Detect which cell encompasses the target text, then output its (X, Y) center coordinate. 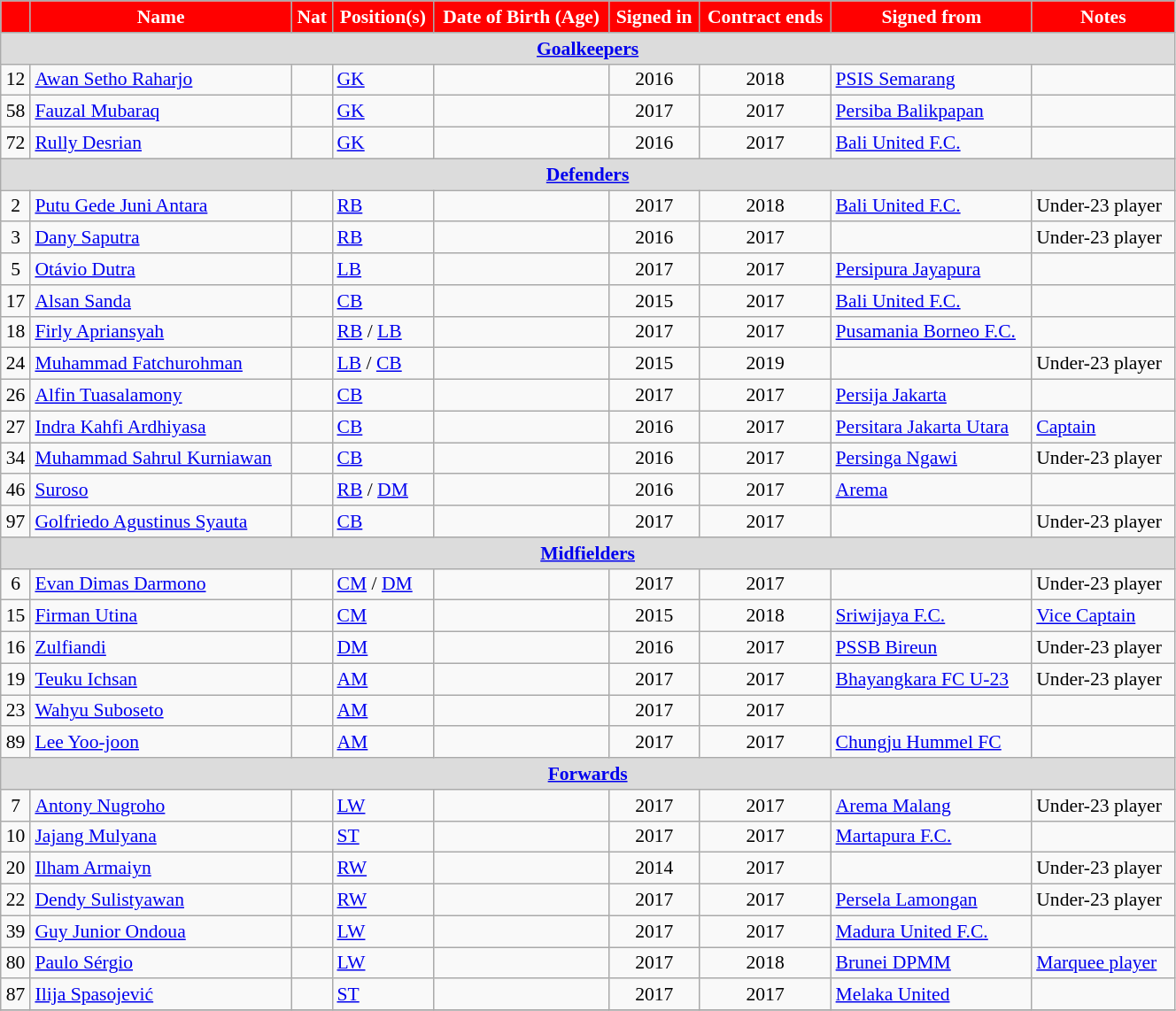
Awan Setho Raharjo (161, 80)
Muhammad Sahrul Kurniawan (161, 459)
Persitara Jakarta Utara (932, 427)
19 (16, 679)
Evan Dimas Darmono (161, 584)
Midfielders (588, 553)
Golfriedo Agustinus Syauta (161, 521)
LB / CB (383, 364)
Signed in (654, 17)
87 (16, 995)
39 (16, 931)
80 (16, 963)
20 (16, 868)
Rully Desrian (161, 143)
89 (16, 743)
Goalkeepers (588, 49)
Lee Yoo-joon (161, 743)
16 (16, 648)
RB / DM (383, 490)
Arema (932, 490)
18 (16, 332)
Defenders (588, 174)
6 (16, 584)
97 (16, 521)
Suroso (161, 490)
Captain (1103, 427)
Paulo Sérgio (161, 963)
Pusamania Borneo F.C. (932, 332)
Alfin Tuasalamony (161, 396)
Zulfiandi (161, 648)
15 (16, 616)
Marquee player (1103, 963)
Persiba Balikpapan (932, 112)
Ilija Spasojević (161, 995)
Signed from (932, 17)
Position(s) (383, 17)
7 (16, 806)
23 (16, 711)
72 (16, 143)
PSSB Bireun (932, 648)
Otávio Dutra (161, 269)
17 (16, 301)
10 (16, 837)
Nat (312, 17)
Guy Junior Ondoua (161, 931)
DM (383, 648)
Sriwijaya F.C. (932, 616)
PSIS Semarang (932, 80)
24 (16, 364)
Muhammad Fatchurohman (161, 364)
Firly Apriansyah (161, 332)
12 (16, 80)
Persija Jakarta (932, 396)
Antony Nugroho (161, 806)
Chungju Hummel FC (932, 743)
Notes (1103, 17)
34 (16, 459)
Alsan Sanda (161, 301)
Melaka United (932, 995)
Persipura Jayapura (932, 269)
Brunei DPMM (932, 963)
58 (16, 112)
CM / DM (383, 584)
Persinga Ngawi (932, 459)
Putu Gede Juni Antara (161, 206)
3 (16, 238)
26 (16, 396)
RB / LB (383, 332)
Bhayangkara FC U-23 (932, 679)
Teuku Ichsan (161, 679)
Martapura F.C. (932, 837)
Indra Kahfi Ardhiyasa (161, 427)
Forwards (588, 774)
LB (383, 269)
Fauzal Mubaraq (161, 112)
Name (161, 17)
Firman Utina (161, 616)
Persela Lamongan (932, 900)
5 (16, 269)
Dendy Sulistyawan (161, 900)
Wahyu Suboseto (161, 711)
Madura United F.C. (932, 931)
Ilham Armaiyn (161, 868)
2 (16, 206)
CM (383, 616)
22 (16, 900)
27 (16, 427)
Vice Captain (1103, 616)
2019 (765, 364)
Dany Saputra (161, 238)
Jajang Mulyana (161, 837)
46 (16, 490)
Arema Malang (932, 806)
Contract ends (765, 17)
2014 (654, 868)
Date of Birth (Age) (521, 17)
